From the cell containing the given text, extract its center point as [x, y] coordinate. 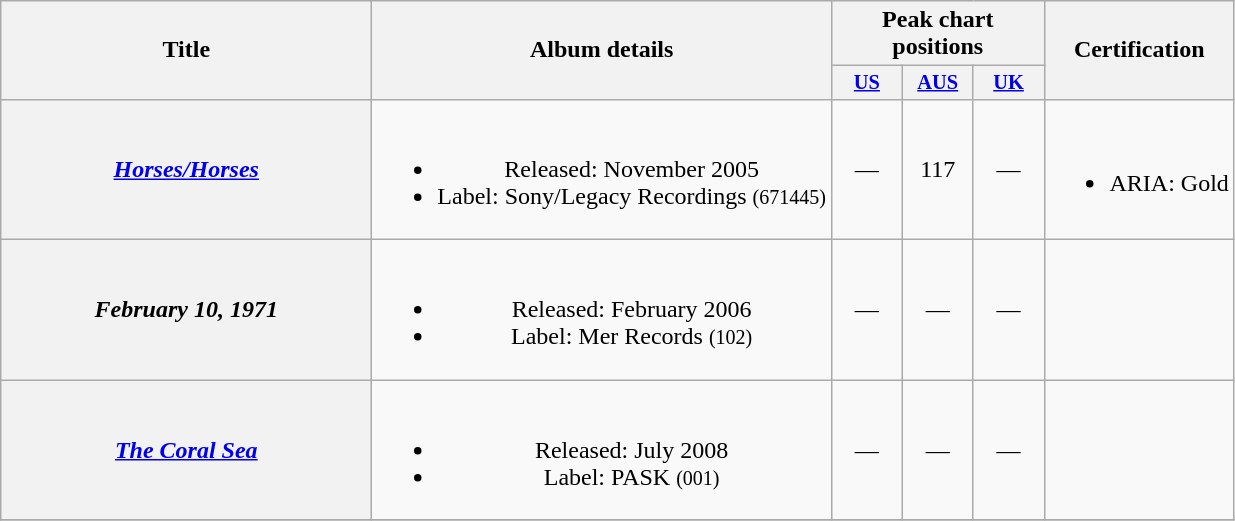
Horses/Horses [186, 169]
Album details [602, 50]
Certification [1139, 50]
February 10, 1971 [186, 310]
Released: November 2005Label: Sony/Legacy Recordings (671445) [602, 169]
The Coral Sea [186, 450]
Title [186, 50]
ARIA: Gold [1139, 169]
UK [1008, 83]
Released: February 2006Label: Mer Records (102) [602, 310]
Released: July 2008Label: PASK (001) [602, 450]
Peak chart positions [938, 34]
US [866, 83]
AUS [938, 83]
117 [938, 169]
